Identify which cell holds the provided text, then report its (x, y) central coordinate. 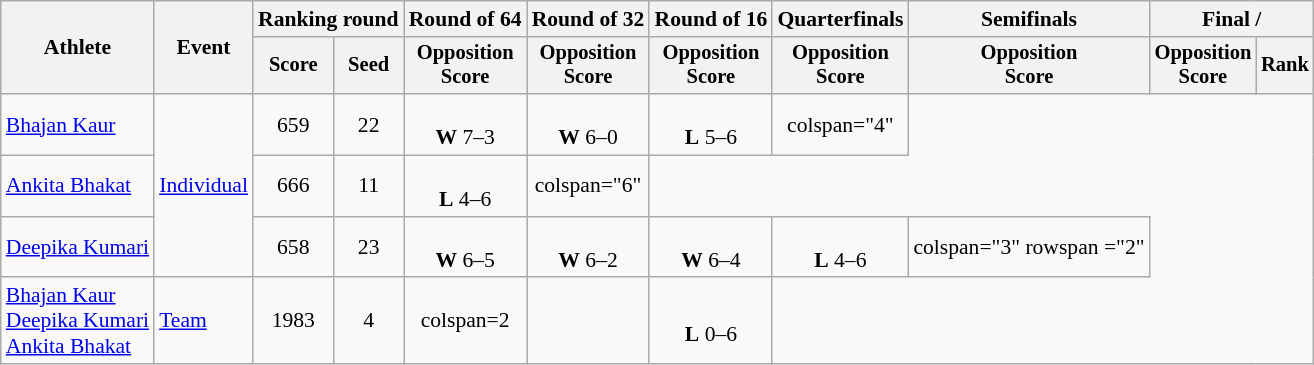
Quarterfinals (840, 19)
Bhajan Kaur (78, 124)
Ankita Bhakat (78, 186)
W 6–0 (588, 124)
W 6–2 (588, 248)
22 (369, 124)
L 0–6 (710, 322)
658 (294, 248)
Team (204, 322)
Round of 16 (710, 19)
colspan="4" (840, 124)
colspan="3" rowspan ="2" (1028, 248)
11 (369, 186)
Semifinals (1028, 19)
L 5–6 (710, 124)
666 (294, 186)
Deepika Kumari (78, 248)
W 6–4 (710, 248)
Score (294, 66)
Ranking round (328, 19)
Event (204, 48)
1983 (294, 322)
659 (294, 124)
Seed (369, 66)
Individual (204, 186)
colspan=2 (466, 322)
W 6–5 (466, 248)
4 (369, 322)
Final / (1232, 19)
Round of 32 (588, 19)
Round of 64 (466, 19)
Rank (1285, 66)
23 (369, 248)
W 7–3 (466, 124)
colspan="6" (588, 186)
Bhajan KaurDeepika KumariAnkita Bhakat (78, 322)
Athlete (78, 48)
